For the text-containing cell, return its midpoint in [x, y] coordinate format. 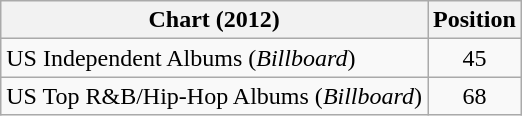
45 [475, 58]
Position [475, 20]
US Independent Albums (Billboard) [214, 58]
Chart (2012) [214, 20]
US Top R&B/Hip-Hop Albums (Billboard) [214, 96]
68 [475, 96]
